Identify which cell holds the provided text, then report its [x, y] central coordinate. 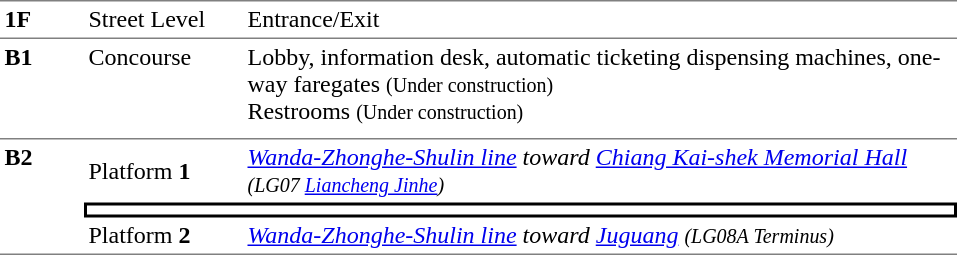
Street Level [164, 20]
Wanda-Zhonghe-Shulin line toward Chiang Kai-shek Memorial Hall (LG07 Liancheng Jinhe) [600, 172]
Entrance/Exit [600, 20]
1F [42, 20]
Lobby, information desk, automatic ticketing dispensing machines, one-way faregates (Under construction)Restrooms (Under construction) [600, 84]
B1 [42, 89]
Platform 1 [164, 172]
Concourse [164, 89]
